Locate the cell with the specified text and output its (X, Y) center coordinate. 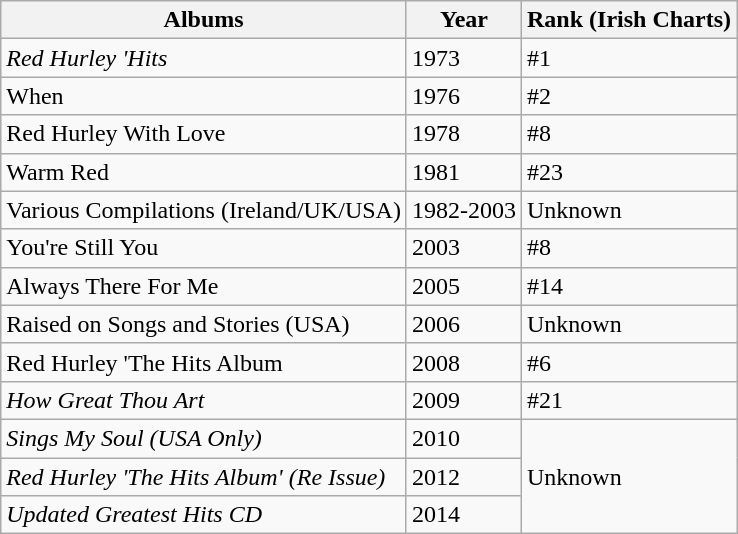
2005 (464, 286)
2012 (464, 477)
1973 (464, 58)
#14 (628, 286)
Various Compilations (Ireland/UK/USA) (204, 210)
Red Hurley 'The Hits Album' (Re Issue) (204, 477)
Rank (Irish Charts) (628, 20)
#21 (628, 400)
2006 (464, 324)
Year (464, 20)
#6 (628, 362)
Red Hurley 'Hits (204, 58)
1982-2003 (464, 210)
2003 (464, 248)
Warm Red (204, 172)
2008 (464, 362)
2014 (464, 515)
When (204, 96)
Always There For Me (204, 286)
1981 (464, 172)
Albums (204, 20)
1976 (464, 96)
You're Still You (204, 248)
Red Hurley With Love (204, 134)
Raised on Songs and Stories (USA) (204, 324)
#1 (628, 58)
1978 (464, 134)
2009 (464, 400)
#23 (628, 172)
Sings My Soul (USA Only) (204, 438)
2010 (464, 438)
Updated Greatest Hits CD (204, 515)
How Great Thou Art (204, 400)
Red Hurley 'The Hits Album (204, 362)
#2 (628, 96)
